Find where the given text appears and provide that cell's center as [x, y] coordinate. 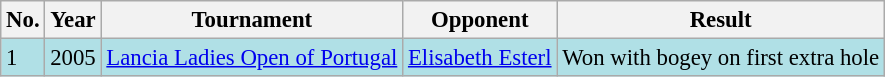
Result [721, 20]
Elisabeth Esterl [480, 58]
No. [23, 20]
2005 [73, 58]
Lancia Ladies Open of Portugal [252, 58]
Year [73, 20]
1 [23, 58]
Opponent [480, 20]
Won with bogey on first extra hole [721, 58]
Tournament [252, 20]
